Return [x, y] of the center of cell containing provided text 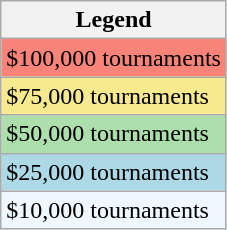
Legend [114, 20]
$100,000 tournaments [114, 58]
$25,000 tournaments [114, 172]
$10,000 tournaments [114, 210]
$50,000 tournaments [114, 134]
$75,000 tournaments [114, 96]
